Output the (x, y) coordinate of the center of the cell containing the given text.  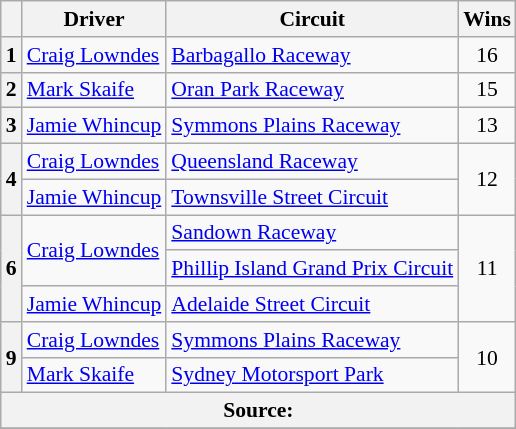
16 (487, 55)
Oran Park Raceway (312, 90)
15 (487, 90)
4 (12, 180)
2 (12, 90)
Sandown Raceway (312, 233)
3 (12, 126)
Barbagallo Raceway (312, 55)
Source: (258, 411)
6 (12, 268)
Townsville Street Circuit (312, 197)
9 (12, 358)
Sydney Motorsport Park (312, 375)
Phillip Island Grand Prix Circuit (312, 269)
Driver (94, 19)
1 (12, 55)
Adelaide Street Circuit (312, 304)
Wins (487, 19)
Queensland Raceway (312, 162)
11 (487, 268)
13 (487, 126)
12 (487, 180)
10 (487, 358)
Circuit (312, 19)
